Output the (X, Y) coordinate of the center of the cell containing the given text.  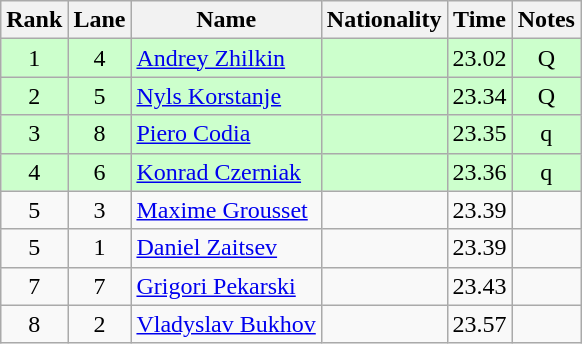
Notes (546, 20)
6 (100, 172)
Lane (100, 20)
Daniel Zaitsev (226, 248)
Konrad Czerniak (226, 172)
23.43 (480, 286)
Time (480, 20)
23.34 (480, 96)
Nationality (384, 20)
Name (226, 20)
Nyls Korstanje (226, 96)
23.57 (480, 324)
Maxime Grousset (226, 210)
23.02 (480, 58)
Andrey Zhilkin (226, 58)
Grigori Pekarski (226, 286)
23.35 (480, 134)
Vladyslav Bukhov (226, 324)
Rank (34, 20)
Piero Codia (226, 134)
23.36 (480, 172)
